Return [x, y] of the center of cell containing provided text 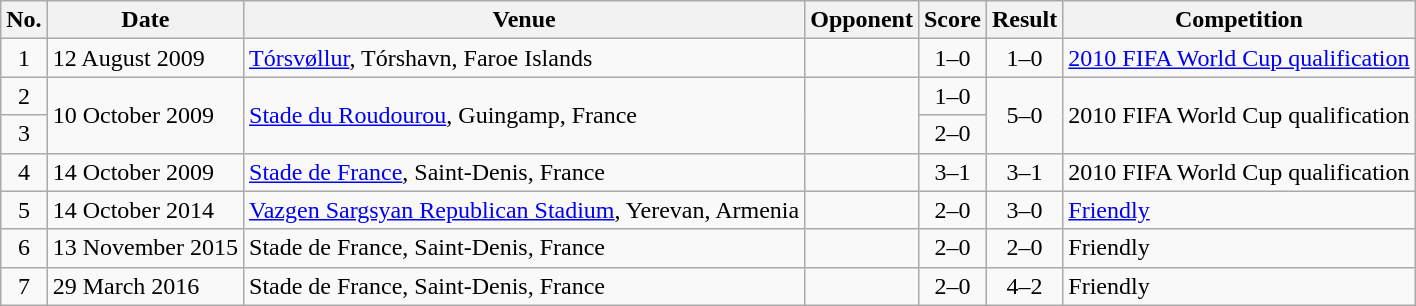
Date [145, 20]
29 March 2016 [145, 286]
7 [24, 286]
Venue [524, 20]
Vazgen Sargsyan Republican Stadium, Yerevan, Armenia [524, 210]
No. [24, 20]
Opponent [862, 20]
4 [24, 172]
5 [24, 210]
3–0 [1024, 210]
2 [24, 96]
14 October 2014 [145, 210]
14 October 2009 [145, 172]
1 [24, 58]
5–0 [1024, 115]
Competition [1239, 20]
Result [1024, 20]
10 October 2009 [145, 115]
4–2 [1024, 286]
Stade du Roudourou, Guingamp, France [524, 115]
Score [952, 20]
13 November 2015 [145, 248]
Tórsvøllur, Tórshavn, Faroe Islands [524, 58]
6 [24, 248]
3 [24, 134]
12 August 2009 [145, 58]
